Extract the [x, y] coordinate from the center of the cell holding the provided text.  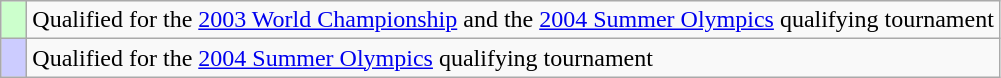
Qualified for the 2003 World Championship and the 2004 Summer Olympics qualifying tournament [514, 20]
Qualified for the 2004 Summer Olympics qualifying tournament [514, 58]
